Determine the [x, y] coordinate at the center of the cell enclosing the given text.  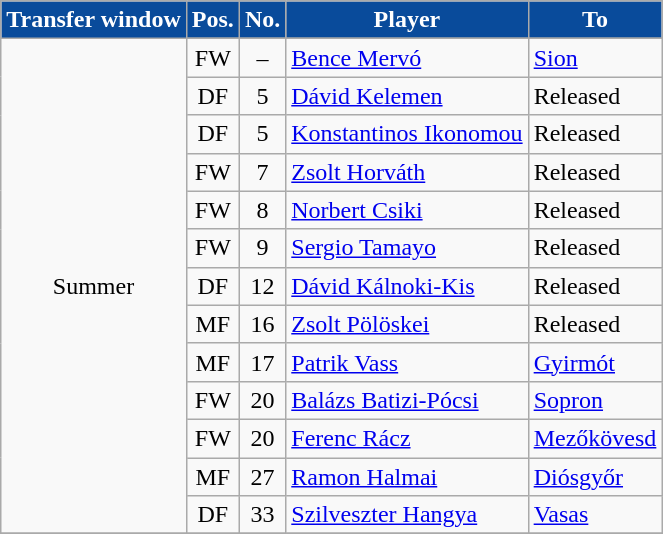
Summer [94, 286]
– [262, 58]
33 [262, 515]
Dávid Kálnoki-Kis [407, 286]
Dávid Kelemen [407, 96]
8 [262, 210]
Sopron [595, 400]
27 [262, 477]
No. [262, 20]
Norbert Csiki [407, 210]
12 [262, 286]
Balázs Batizi-Pócsi [407, 400]
Transfer window [94, 20]
Gyirmót [595, 362]
Bence Mervó [407, 58]
9 [262, 248]
7 [262, 172]
Zsolt Pölöskei [407, 324]
Sion [595, 58]
Pos. [212, 20]
16 [262, 324]
17 [262, 362]
Mezőkövesd [595, 438]
Sergio Tamayo [407, 248]
Patrik Vass [407, 362]
Konstantinos Ikonomou [407, 134]
Szilveszter Hangya [407, 515]
Player [407, 20]
Diósgyőr [595, 477]
To [595, 20]
Ferenc Rácz [407, 438]
Zsolt Horváth [407, 172]
Vasas [595, 515]
Ramon Halmai [407, 477]
